Return (x, y) of the center of cell containing provided text 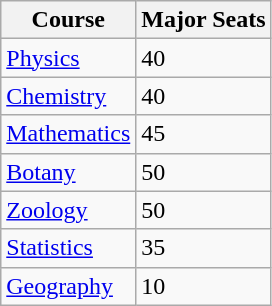
10 (204, 286)
Mathematics (68, 134)
Geography (68, 286)
Major Seats (204, 20)
Chemistry (68, 96)
35 (204, 248)
Statistics (68, 248)
45 (204, 134)
Physics (68, 58)
Botany (68, 172)
Course (68, 20)
Zoology (68, 210)
